Pinpoint the cell where the given text exists, returning its (x, y) midpoint coordinate. 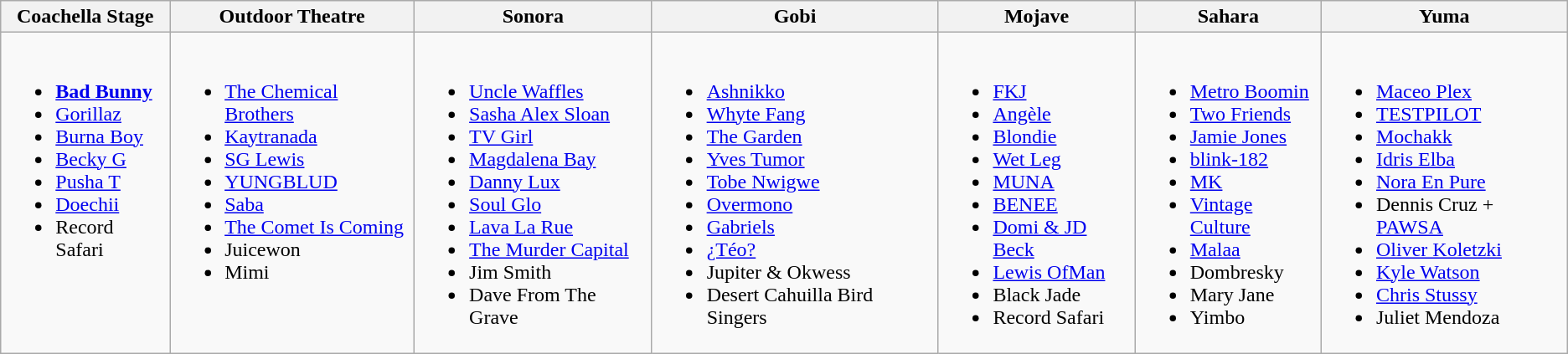
The Chemical BrothersKaytranadaSG LewisYUNGBLUDSabaThe Comet Is ComingJuicewon Mimi (292, 192)
Gobi (795, 17)
Bad BunnyGorillazBurna BoyBecky GPusha TDoechiiRecord Safari (85, 192)
Coachella Stage (85, 17)
Sonora (534, 17)
Sahara (1228, 17)
Mojave (1037, 17)
Yuma (1444, 17)
Maceo PlexTESTPILOTMochakkIdris ElbaNora En PureDennis Cruz + PAWSAOliver KoletzkiKyle WatsonChris StussyJuliet Mendoza (1444, 192)
Uncle WafflesSasha Alex SloanTV GirlMagdalena BayDanny LuxSoul GloLava La RueThe Murder CapitalJim Smith Dave From The Grave (534, 192)
FKJAngèleBlondieWet LegMUNABENEEDomi & JD BeckLewis OfManBlack Jade Record Safari (1037, 192)
Outdoor Theatre (292, 17)
Metro BoominTwo FriendsJamie Jonesblink-182 MK Vintage CultureMalaaDombreskyMary Jane Yimbo (1228, 192)
AshnikkoWhyte FangThe GardenYves TumorTobe NwigweOvermonoGabriels¿Téo?Jupiter & OkwessDesert Cahuilla Bird Singers (795, 192)
